Extract the [x, y] coordinate from the center of the cell holding the provided text.  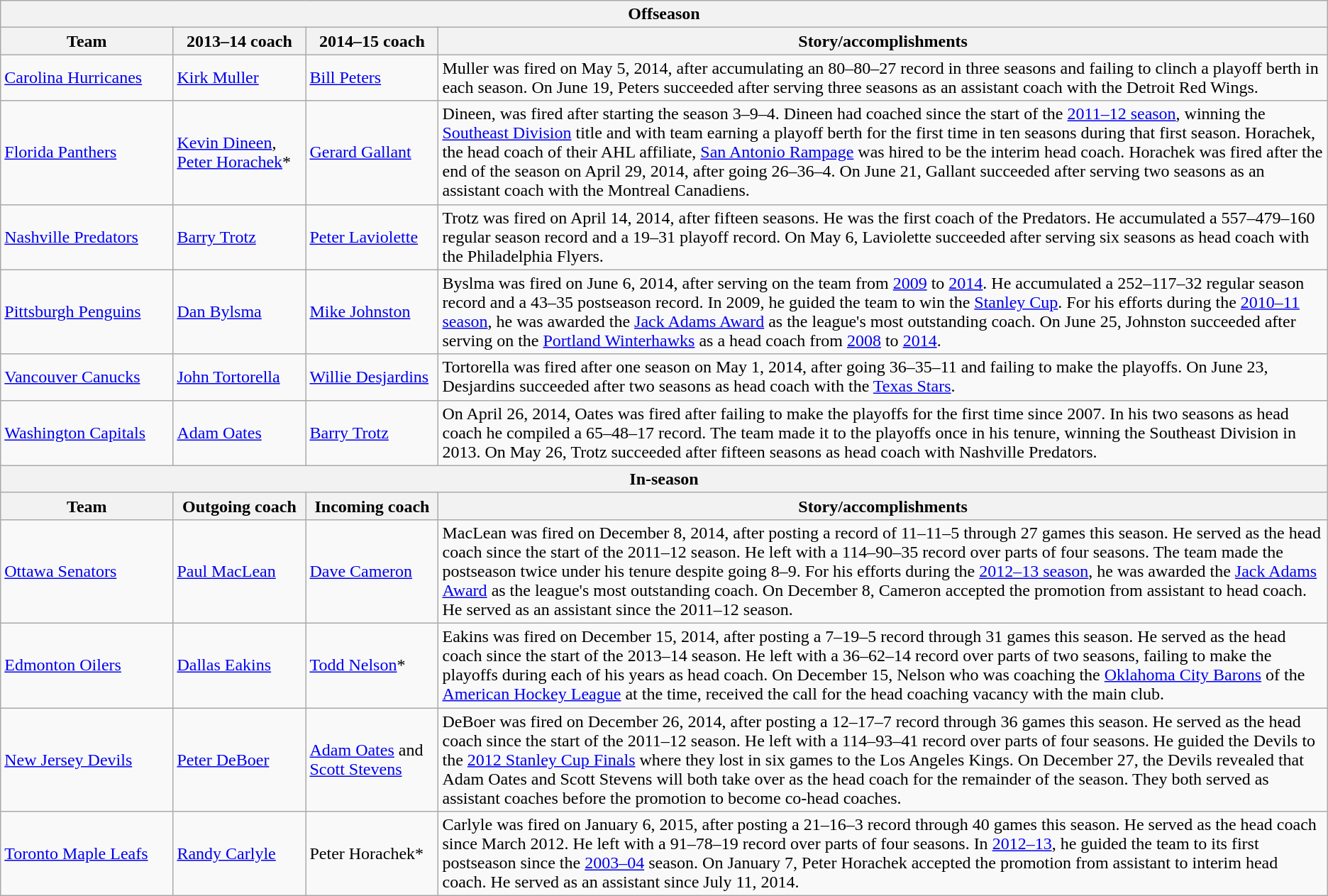
2013–14 coach [240, 41]
Florida Panthers [87, 153]
Peter Horachek* [372, 854]
Adam Oates and Scott Stevens [372, 760]
Adam Oates [240, 433]
Mike Johnston [372, 312]
Toronto Maple Leafs [87, 854]
John Tortorella [240, 377]
Randy Carlyle [240, 854]
Paul MacLean [240, 571]
Dan Bylsma [240, 312]
Dave Cameron [372, 571]
2014–15 coach [372, 41]
Dallas Eakins [240, 665]
Offseason [664, 14]
Ottawa Senators [87, 571]
Peter DeBoer [240, 760]
Todd Nelson* [372, 665]
Peter Laviolette [372, 237]
Nashville Predators [87, 237]
Pittsburgh Penguins [87, 312]
Bill Peters [372, 78]
Vancouver Canucks [87, 377]
Carolina Hurricanes [87, 78]
In-season [664, 479]
Gerard Gallant [372, 153]
Edmonton Oilers [87, 665]
Incoming coach [372, 506]
New Jersey Devils [87, 760]
Washington Capitals [87, 433]
Kirk Muller [240, 78]
Kevin Dineen, Peter Horachek* [240, 153]
Willie Desjardins [372, 377]
Outgoing coach [240, 506]
